Extract the (x, y) coordinate from the center of the cell holding the provided text.  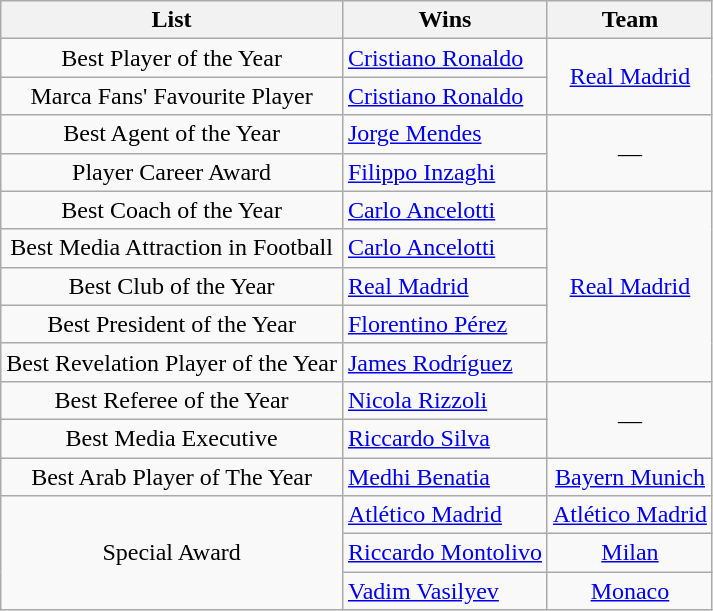
Monaco (630, 591)
Medhi Benatia (444, 477)
James Rodríguez (444, 362)
Riccardo Silva (444, 438)
Vadim Vasilyev (444, 591)
Wins (444, 20)
Best Player of the Year (172, 58)
Milan (630, 553)
Riccardo Montolivo (444, 553)
Filippo Inzaghi (444, 172)
Best Referee of the Year (172, 400)
Player Career Award (172, 172)
Best Revelation Player of the Year (172, 362)
Best Arab Player of The Year (172, 477)
Nicola Rizzoli (444, 400)
Special Award (172, 553)
Best Agent of the Year (172, 134)
Jorge Mendes (444, 134)
Best Media Executive (172, 438)
Best Club of the Year (172, 286)
Marca Fans' Favourite Player (172, 96)
List (172, 20)
Best President of the Year (172, 324)
Team (630, 20)
Best Media Attraction in Football (172, 248)
Best Coach of the Year (172, 210)
Bayern Munich (630, 477)
Florentino Pérez (444, 324)
